Identify which cell holds the provided text, then report its (x, y) central coordinate. 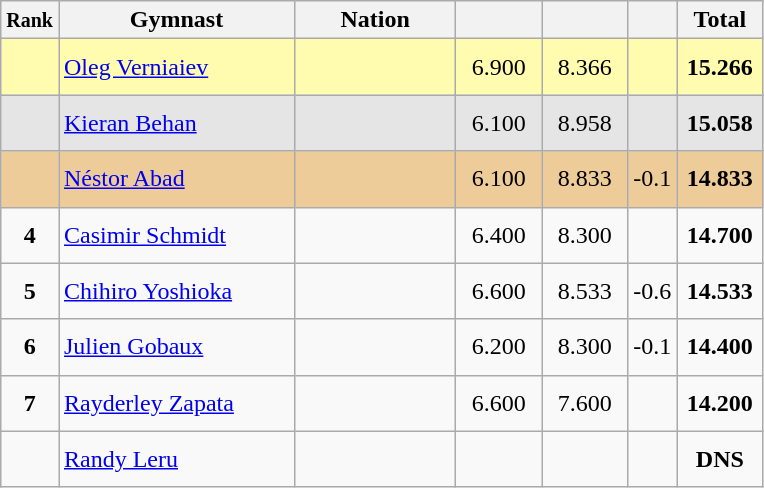
8.958 (585, 123)
Total (720, 20)
14.400 (720, 347)
6.400 (499, 235)
Oleg Verniaiev (176, 67)
15.266 (720, 67)
Julien Gobaux (176, 347)
Néstor Abad (176, 179)
Gymnast (176, 20)
7.600 (585, 403)
14.200 (720, 403)
14.533 (720, 291)
14.700 (720, 235)
Nation (376, 20)
14.833 (720, 179)
15.058 (720, 123)
7 (30, 403)
6.900 (499, 67)
6 (30, 347)
Rayderley Zapata (176, 403)
6.200 (499, 347)
5 (30, 291)
8.833 (585, 179)
4 (30, 235)
Kieran Behan (176, 123)
8.366 (585, 67)
8.533 (585, 291)
-0.6 (652, 291)
Rank (30, 20)
Casimir Schmidt (176, 235)
Chihiro Yoshioka (176, 291)
Randy Leru (176, 459)
DNS (720, 459)
